Extract the [x, y] coordinate from the center of the cell holding the provided text.  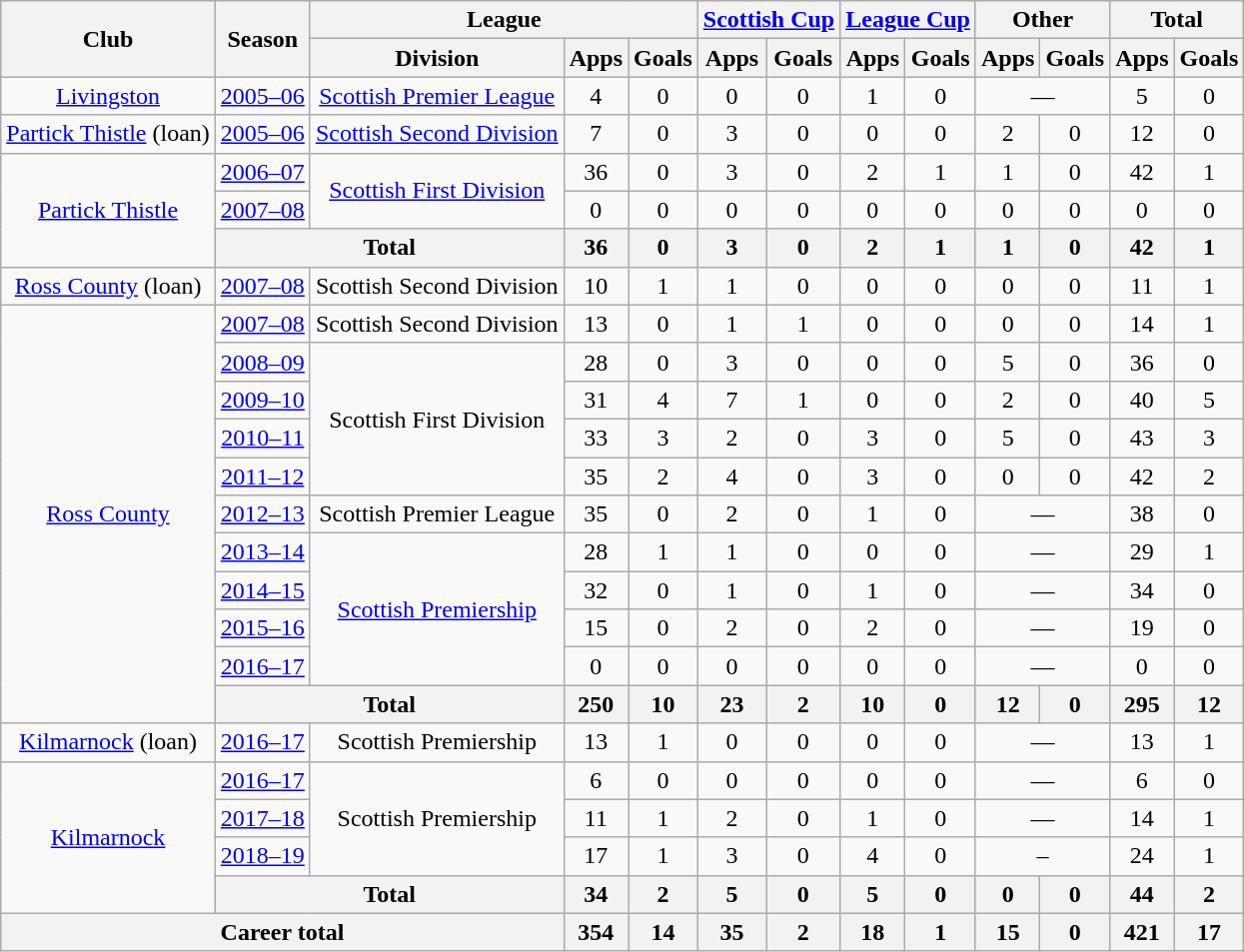
Season [262, 39]
2008–09 [262, 362]
2012–13 [262, 514]
31 [596, 400]
Livingston [108, 96]
Club [108, 39]
354 [596, 932]
2011–12 [262, 476]
29 [1142, 552]
Career total [282, 932]
2015–16 [262, 628]
43 [1142, 438]
2017–18 [262, 818]
18 [873, 932]
295 [1142, 704]
2006–07 [262, 172]
33 [596, 438]
2009–10 [262, 400]
Scottish Cup [768, 20]
38 [1142, 514]
44 [1142, 894]
250 [596, 704]
Other [1042, 20]
2018–19 [262, 856]
2010–11 [262, 438]
19 [1142, 628]
Division [437, 58]
Ross County [108, 513]
League [504, 20]
421 [1142, 932]
2014–15 [262, 590]
League Cup [908, 20]
Ross County (loan) [108, 286]
Kilmarnock (loan) [108, 742]
40 [1142, 400]
24 [1142, 856]
Partick Thistle (loan) [108, 134]
23 [731, 704]
32 [596, 590]
2013–14 [262, 552]
– [1042, 856]
Partick Thistle [108, 210]
Kilmarnock [108, 837]
